Find where the given text appears and provide that cell's center as (X, Y) coordinate. 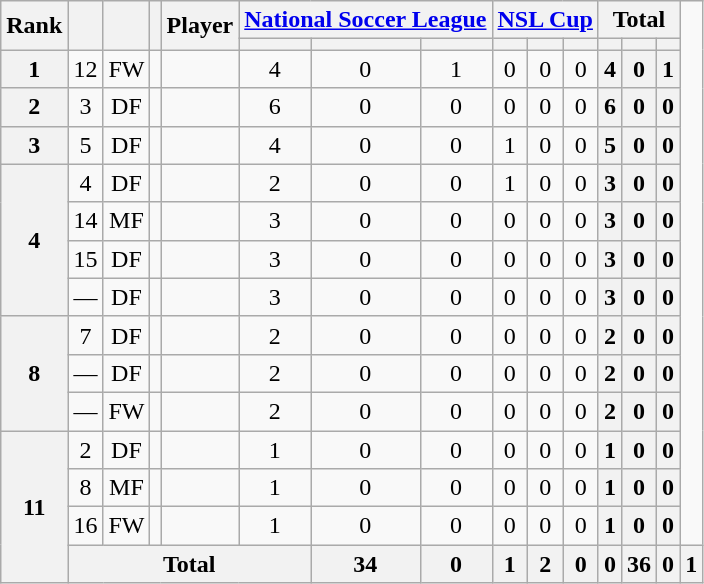
16 (86, 526)
14 (86, 221)
7 (86, 335)
15 (86, 259)
36 (640, 564)
11 (34, 506)
NSL Cup (545, 20)
34 (366, 564)
Player (200, 26)
Rank (34, 26)
National Soccer League (366, 20)
12 (86, 69)
